Detect which cell encompasses the target text, then output its [x, y] center coordinate. 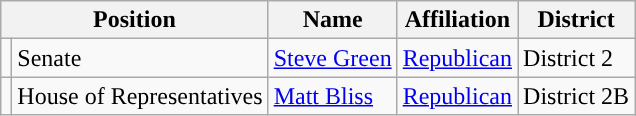
Matt Bliss [332, 96]
Position [134, 20]
District [576, 20]
Affiliation [457, 20]
Senate [140, 58]
District 2B [576, 96]
Steve Green [332, 58]
House of Representatives [140, 96]
Name [332, 20]
District 2 [576, 58]
